Find where the given text appears and provide that cell's center as (x, y) coordinate. 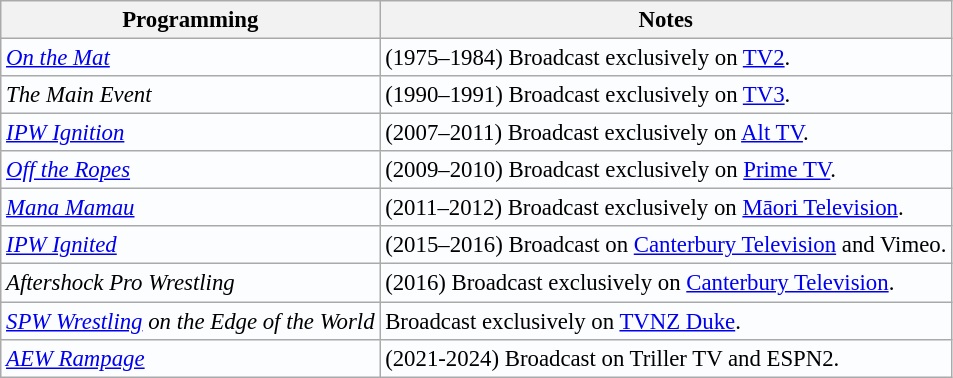
The Main Event (190, 95)
Notes (666, 20)
(1990–1991) Broadcast exclusively on TV3. (666, 95)
(1975–1984) Broadcast exclusively on TV2. (666, 58)
Broadcast exclusively on TVNZ Duke. (666, 321)
(2016) Broadcast exclusively on Canterbury Television. (666, 283)
IPW Ignited (190, 245)
(2015–2016) Broadcast on Canterbury Television and Vimeo. (666, 245)
Programming (190, 20)
(2011–2012) Broadcast exclusively on Māori Television. (666, 208)
Mana Mamau (190, 208)
Aftershock Pro Wrestling (190, 283)
(2007–2011) Broadcast exclusively on Alt TV. (666, 133)
IPW Ignition (190, 133)
SPW Wrestling on the Edge of the World (190, 321)
Off the Ropes (190, 170)
AEW Rampage (190, 358)
(2009–2010) Broadcast exclusively on Prime TV. (666, 170)
(2021-2024) Broadcast on Triller TV and ESPN2. (666, 358)
On the Mat (190, 58)
